Return the [X, Y] coordinate for the center point of the cell that contains the specified text.  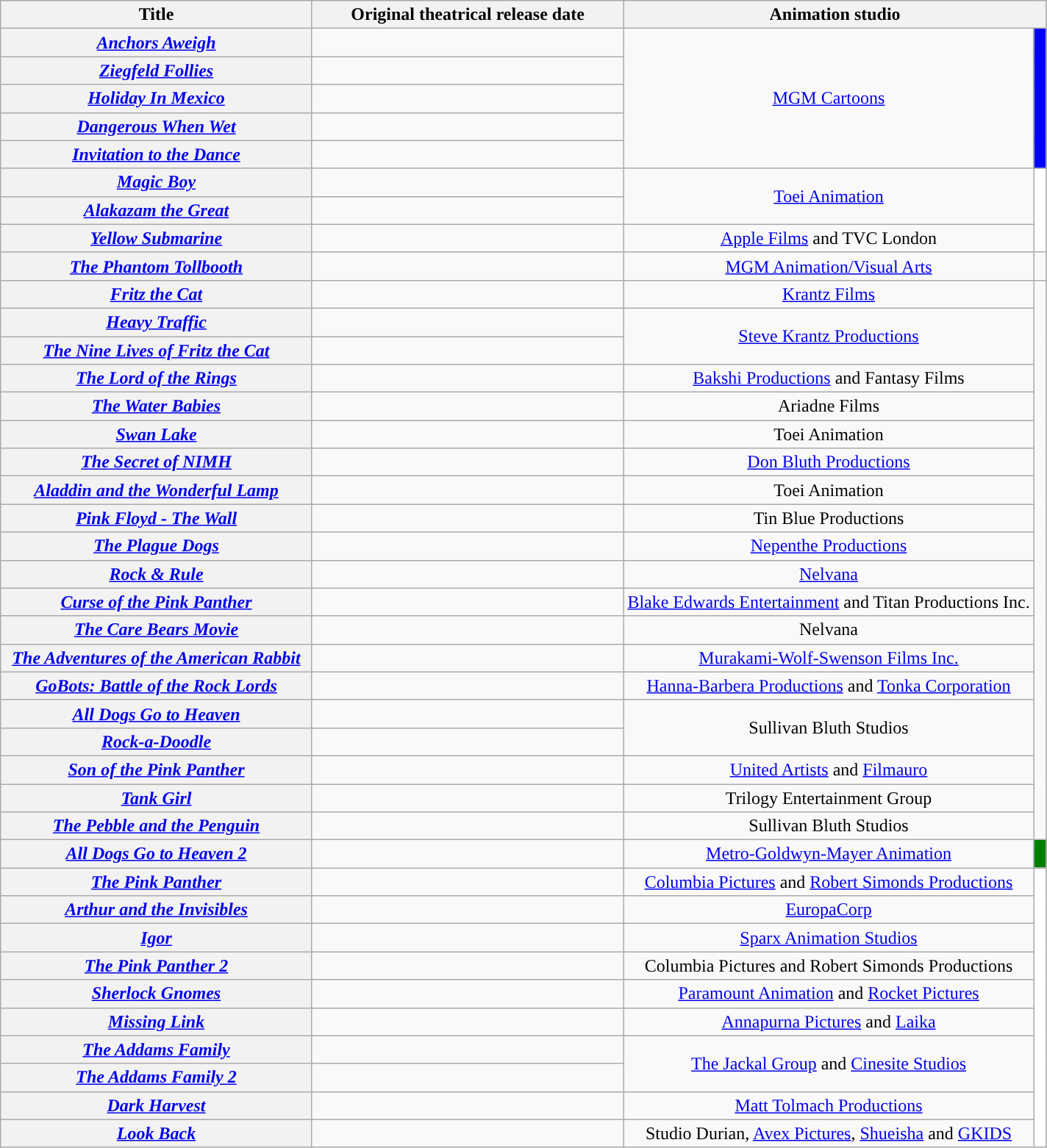
The Pink Panther [157, 882]
Nepenthe Productions [829, 546]
The Pink Panther 2 [157, 966]
GoBots: Battle of the Rock Lords [157, 686]
Dark Harvest [157, 1105]
Metro-Goldwyn-Mayer Animation [829, 854]
Animation studio [835, 15]
Paramount Animation and Rocket Pictures [829, 994]
Igor [157, 938]
The Water Babies [157, 406]
Tank Girl [157, 797]
Studio Durian, Avex Pictures, Shueisha and GKIDS [829, 1133]
The Lord of the Rings [157, 379]
The Addams Family [157, 1050]
Rock-a-Doodle [157, 742]
EuropaCorp [829, 910]
The Secret of NIMH [157, 462]
Hanna-Barbera Productions and Tonka Corporation [829, 686]
Look Back [157, 1133]
MGM Cartoons [829, 98]
Apple Films and TVC London [829, 238]
Fritz the Cat [157, 294]
Swan Lake [157, 434]
The Addams Family 2 [157, 1077]
Son of the Pink Panther [157, 769]
The Plague Dogs [157, 546]
Annapurna Pictures and Laika [829, 1022]
The Adventures of the American Rabbit [157, 658]
Murakami-Wolf-Swenson Films Inc. [829, 658]
Matt Tolmach Productions [829, 1105]
Sherlock Gnomes [157, 994]
Ariadne Films [829, 406]
Trilogy Entertainment Group [829, 797]
Invitation to the Dance [157, 154]
All Dogs Go to Heaven [157, 714]
Pink Floyd - The Wall [157, 518]
Holiday In Mexico [157, 98]
Arthur and the Invisibles [157, 910]
Magic Boy [157, 182]
The Care Bears Movie [157, 630]
The Jackal Group and Cinesite Studios [829, 1063]
Ziegfeld Follies [157, 71]
Tin Blue Productions [829, 518]
Rock & Rule [157, 574]
Don Bluth Productions [829, 462]
The Phantom Tollbooth [157, 266]
Heavy Traffic [157, 322]
Steve Krantz Productions [829, 336]
Sparx Animation Studios [829, 938]
Original theatrical release date [468, 15]
Alakazam the Great [157, 210]
All Dogs Go to Heaven 2 [157, 854]
United Artists and Filmauro [829, 769]
Anchors Aweigh [157, 43]
Title [157, 15]
Curse of the Pink Panther [157, 602]
Yellow Submarine [157, 238]
Aladdin and the Wonderful Lamp [157, 490]
Bakshi Productions and Fantasy Films [829, 379]
Krantz Films [829, 294]
Dangerous When Wet [157, 126]
The Nine Lives of Fritz the Cat [157, 351]
The Pebble and the Penguin [157, 826]
Blake Edwards Entertainment and Titan Productions Inc. [829, 602]
Missing Link [157, 1022]
MGM Animation/Visual Arts [829, 266]
